Extract the (X, Y) coordinate from the center of the cell holding the provided text.  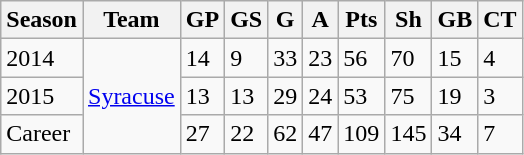
9 (246, 58)
19 (455, 96)
GS (246, 20)
14 (202, 58)
3 (500, 96)
34 (455, 134)
GP (202, 20)
56 (362, 58)
15 (455, 58)
A (320, 20)
G (286, 20)
Pts (362, 20)
145 (408, 134)
CT (500, 20)
24 (320, 96)
2015 (42, 96)
23 (320, 58)
Season (42, 20)
109 (362, 134)
7 (500, 134)
27 (202, 134)
Team (131, 20)
22 (246, 134)
53 (362, 96)
Syracuse (131, 96)
75 (408, 96)
Career (42, 134)
2014 (42, 58)
Sh (408, 20)
4 (500, 58)
70 (408, 58)
47 (320, 134)
33 (286, 58)
62 (286, 134)
GB (455, 20)
29 (286, 96)
